Locate the cell with the specified text and output its [x, y] center coordinate. 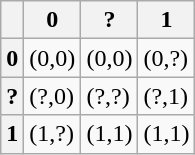
(?,?) [110, 96]
(1,?) [52, 134]
(0,?) [166, 58]
(?,1) [166, 96]
(?,0) [52, 96]
